Provide the [X, Y] coordinate of the cell's center where the given text is located.  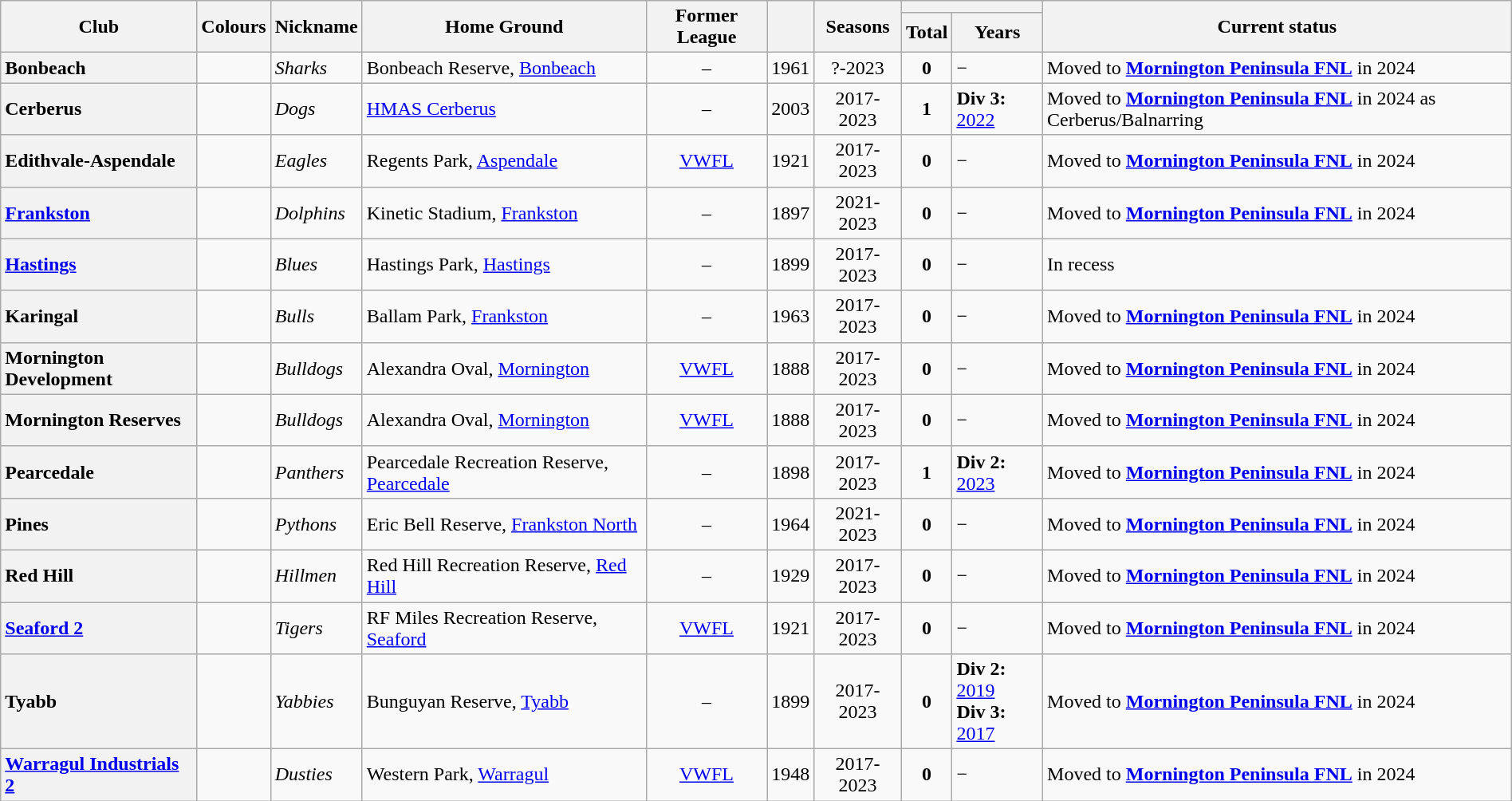
1948 [791, 775]
Bonbeach Reserve, Bonbeach [504, 68]
2003 [791, 109]
1929 [791, 576]
Bulls [316, 316]
RF Miles Recreation Reserve, Seaford [504, 627]
Years [998, 32]
Panthers [316, 472]
Dusties [316, 775]
Cerberus [99, 109]
1963 [791, 316]
Club [99, 27]
Red Hill Recreation Reserve, Red Hill [504, 576]
Western Park, Warragul [504, 775]
Bonbeach [99, 68]
1898 [791, 472]
1897 [791, 212]
Frankston [99, 212]
Seaford 2 [99, 627]
Sharks [316, 68]
Bunguyan Reserve, Tyabb [504, 702]
Div 2: 2019Div 3: 2017 [998, 702]
Hastings [99, 265]
Colours [234, 27]
1964 [791, 523]
?-2023 [858, 68]
Home Ground [504, 27]
Ballam Park, Frankston [504, 316]
Karingal [99, 316]
Pearcedale Recreation Reserve, Pearcedale [504, 472]
Seasons [858, 27]
Mornington Development [99, 369]
HMAS Cerberus [504, 109]
Yabbies [316, 702]
Pearcedale [99, 472]
Div 3: 2022 [998, 109]
Blues [316, 265]
Tyabb [99, 702]
Current status [1278, 27]
1961 [791, 68]
Hastings Park, Hastings [504, 265]
Total [927, 32]
Regents Park, Aspendale [504, 161]
Red Hill [99, 576]
Nickname [316, 27]
Div 2: 2023 [998, 472]
Moved to Mornington Peninsula FNL in 2024 as Cerberus/Balnarring [1278, 109]
Pythons [316, 523]
Pines [99, 523]
Eagles [316, 161]
Mornington Reserves [99, 420]
Hillmen [316, 576]
Edithvale-Aspendale [99, 161]
Dolphins [316, 212]
Former League [707, 27]
Tigers [316, 627]
Dogs [316, 109]
Kinetic Stadium, Frankston [504, 212]
Eric Bell Reserve, Frankston North [504, 523]
Warragul Industrials 2 [99, 775]
In recess [1278, 265]
